Search for the cell housing the specified text and yield its (X, Y) center coordinate. 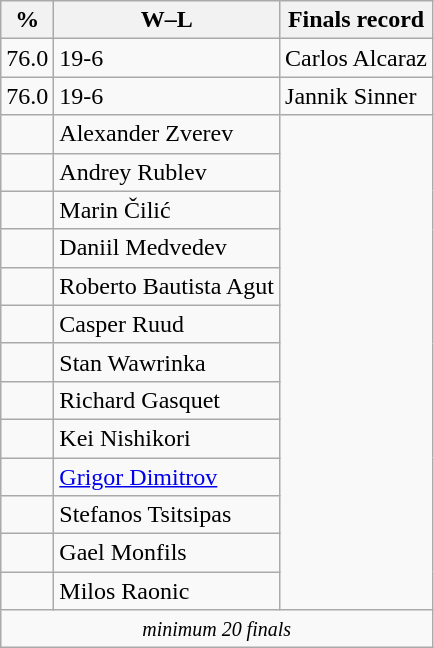
Milos Raonic (167, 591)
Stan Wawrinka (167, 362)
Casper Ruud (167, 324)
Stefanos Tsitsipas (167, 515)
Gael Monfils (167, 553)
Marin Čilić (167, 210)
Carlos Alcaraz (356, 58)
Richard Gasquet (167, 400)
Andrey Rublev (167, 172)
Grigor Dimitrov (167, 477)
Roberto Bautista Agut (167, 286)
Jannik Sinner (356, 96)
% (28, 20)
Finals record (356, 20)
W–L (167, 20)
minimum 20 finals (217, 629)
Kei Nishikori (167, 438)
Alexander Zverev (167, 134)
Daniil Medvedev (167, 248)
